Provide the [X, Y] coordinate of the cell's center where the given text is located.  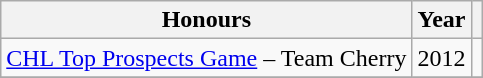
Honours [206, 20]
Year [442, 20]
CHL Top Prospects Game – Team Cherry [206, 58]
2012 [442, 58]
